Provide the (x, y) coordinate of the cell's center where the given text is located.  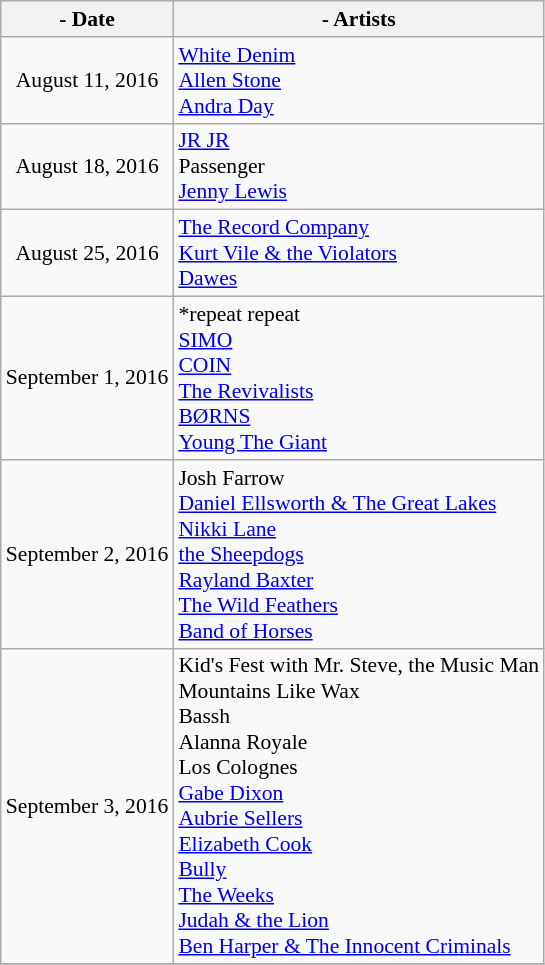
*repeat repeatSIMOCOINThe RevivalistsBØRNSYoung The Giant (358, 378)
August 18, 2016 (88, 166)
September 2, 2016 (88, 554)
- Date (88, 19)
The Record CompanyKurt Vile & the ViolatorsDawes (358, 254)
August 11, 2016 (88, 80)
- Artists (358, 19)
September 1, 2016 (88, 378)
September 3, 2016 (88, 806)
Josh FarrowDaniel Ellsworth & The Great LakesNikki Lanethe SheepdogsRayland BaxterThe Wild FeathersBand of Horses (358, 554)
White DenimAllen StoneAndra Day (358, 80)
JR JRPassengerJenny Lewis (358, 166)
August 25, 2016 (88, 254)
